Return the (x, y) coordinate for the center point of the cell that contains the specified text.  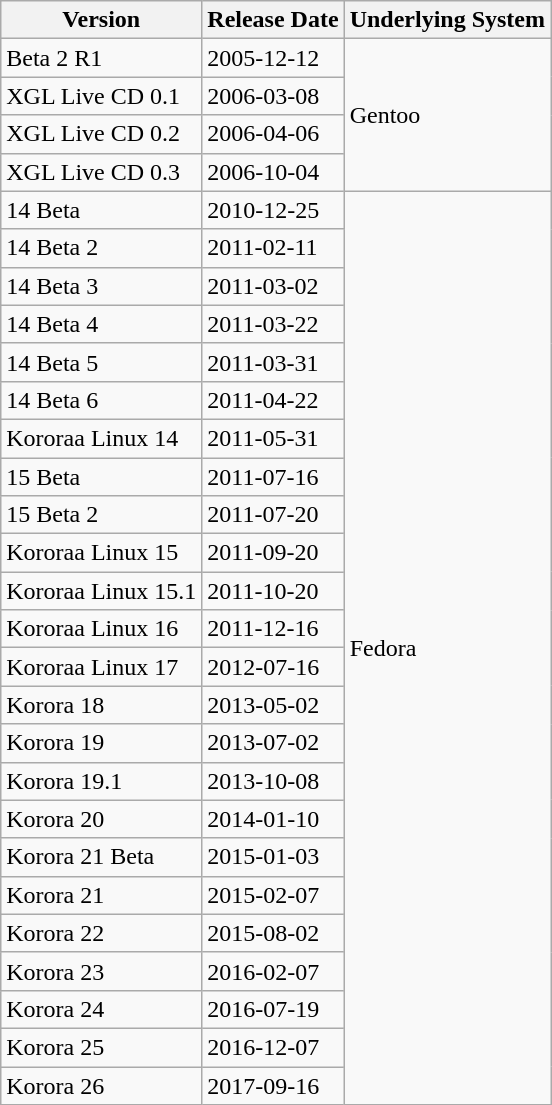
2011-02-11 (273, 248)
2015-02-07 (273, 895)
2006-03-08 (273, 96)
2013-05-02 (273, 705)
Underlying System (447, 20)
2010-12-25 (273, 210)
Korora 25 (102, 1047)
2011-07-20 (273, 515)
Korora 24 (102, 1009)
2011-07-16 (273, 477)
Korora 23 (102, 971)
2014-01-10 (273, 819)
2005-12-12 (273, 58)
Korora 26 (102, 1085)
2011-03-02 (273, 286)
Korora 22 (102, 933)
2011-12-16 (273, 629)
2011-10-20 (273, 591)
Korora 21 (102, 895)
Release Date (273, 20)
2015-01-03 (273, 857)
14 Beta 3 (102, 286)
2016-12-07 (273, 1047)
Korora 19.1 (102, 781)
2006-10-04 (273, 172)
2006-04-06 (273, 134)
2011-03-22 (273, 324)
Korora 20 (102, 819)
Korora 21 Beta (102, 857)
2013-10-08 (273, 781)
Gentoo (447, 115)
2013-07-02 (273, 743)
Kororaa Linux 15.1 (102, 591)
14 Beta 2 (102, 248)
Kororaa Linux 16 (102, 629)
2011-05-31 (273, 438)
Beta 2 R1 (102, 58)
Kororaa Linux 14 (102, 438)
2011-03-31 (273, 362)
2016-02-07 (273, 971)
15 Beta 2 (102, 515)
2012-07-16 (273, 667)
XGL Live CD 0.2 (102, 134)
Korora 19 (102, 743)
2011-04-22 (273, 400)
14 Beta 4 (102, 324)
Kororaa Linux 17 (102, 667)
2017-09-16 (273, 1085)
14 Beta 5 (102, 362)
XGL Live CD 0.1 (102, 96)
2015-08-02 (273, 933)
14 Beta (102, 210)
Korora 18 (102, 705)
15 Beta (102, 477)
2011-09-20 (273, 553)
2016-07-19 (273, 1009)
Kororaa Linux 15 (102, 553)
Version (102, 20)
XGL Live CD 0.3 (102, 172)
14 Beta 6 (102, 400)
Fedora (447, 648)
